Identify which cell holds the provided text, then report its [X, Y] central coordinate. 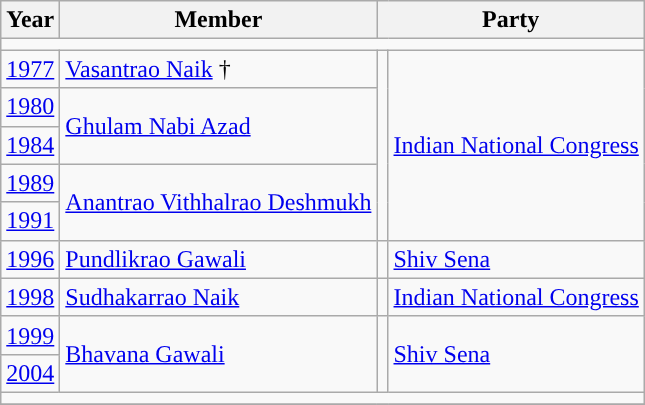
Ghulam Nabi Azad [218, 126]
Pundlikrao Gawali [218, 259]
1991 [30, 221]
Bhavana Gawali [218, 354]
1996 [30, 259]
Sudhakarrao Naik [218, 297]
1984 [30, 145]
1977 [30, 69]
1998 [30, 297]
Vasantrao Naik † [218, 69]
1989 [30, 183]
Party [510, 20]
2004 [30, 373]
Member [218, 20]
1999 [30, 335]
Anantrao Vithhalrao Deshmukh [218, 202]
Year [30, 20]
1980 [30, 107]
